Provide the [x, y] coordinate of the cell's center where the given text is located.  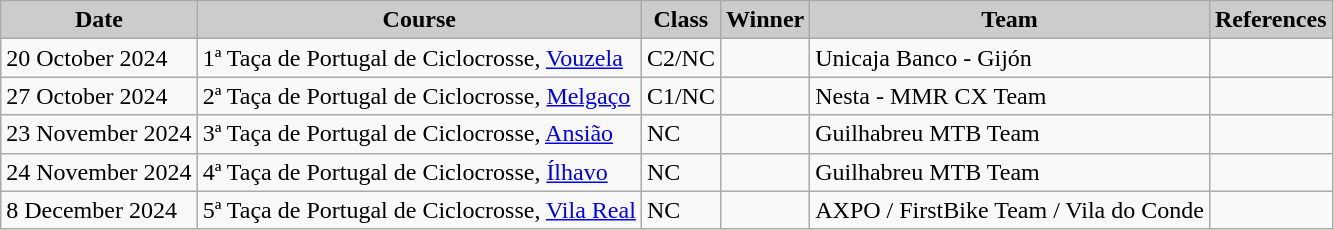
C1/NC [680, 96]
Class [680, 20]
24 November 2024 [99, 172]
Course [419, 20]
Unicaja Banco - Gijón [1010, 58]
4ª Taça de Portugal de Ciclocrosse, Ílhavo [419, 172]
AXPO / FirstBike Team / Vila do Conde [1010, 210]
27 October 2024 [99, 96]
Nesta - MMR CX Team [1010, 96]
Date [99, 20]
Team [1010, 20]
5ª Taça de Portugal de Ciclocrosse, Vila Real [419, 210]
8 December 2024 [99, 210]
Winner [764, 20]
2ª Taça de Portugal de Ciclocrosse, Melgaço [419, 96]
References [1270, 20]
3ª Taça de Portugal de Ciclocrosse, Ansião [419, 134]
1ª Taça de Portugal de Ciclocrosse, Vouzela [419, 58]
23 November 2024 [99, 134]
C2/NC [680, 58]
20 October 2024 [99, 58]
